Extract the (X, Y) coordinate from the center of the cell holding the provided text.  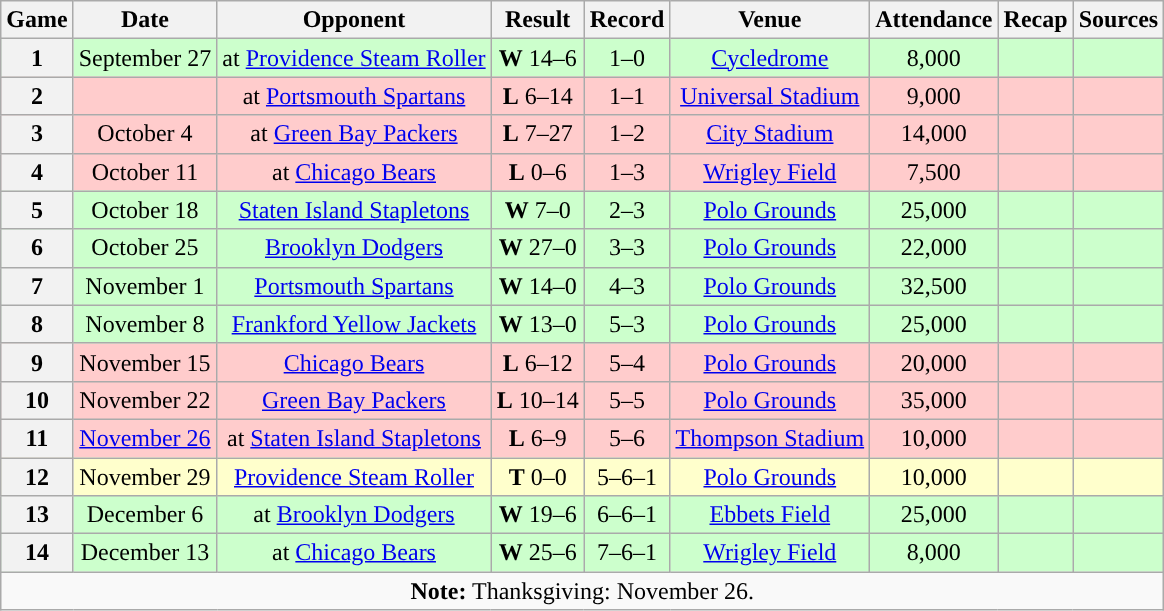
2–3 (627, 210)
12 (37, 477)
1 (37, 58)
Thompson Stadium (770, 438)
Brooklyn Dodgers (354, 248)
Game (37, 20)
Result (538, 20)
at Brooklyn Dodgers (354, 515)
W 14–0 (538, 286)
Portsmouth Spartans (354, 286)
Venue (770, 20)
Ebbets Field (770, 515)
10 (37, 400)
Cycledrome (770, 58)
at Green Bay Packers (354, 134)
October 4 (145, 134)
at Portsmouth Spartans (354, 96)
November 8 (145, 324)
September 27 (145, 58)
1–0 (627, 58)
8 (37, 324)
Providence Steam Roller (354, 477)
Record (627, 20)
7 (37, 286)
5–5 (627, 400)
6–6–1 (627, 515)
December 6 (145, 515)
City Stadium (770, 134)
9 (37, 362)
4–3 (627, 286)
Green Bay Packers (354, 400)
5–6 (627, 438)
November 29 (145, 477)
October 18 (145, 210)
3–3 (627, 248)
35,000 (934, 400)
Date (145, 20)
2 (37, 96)
11 (37, 438)
4 (37, 172)
L 6–14 (538, 96)
L 10–14 (538, 400)
November 15 (145, 362)
November 26 (145, 438)
at Staten Island Stapletons (354, 438)
October 25 (145, 248)
9,000 (934, 96)
Recap (1036, 20)
Note: Thanksgiving: November 26. (582, 591)
32,500 (934, 286)
Sources (1118, 20)
Staten Island Stapletons (354, 210)
22,000 (934, 248)
5–3 (627, 324)
L 6–9 (538, 438)
W 7–0 (538, 210)
November 1 (145, 286)
5–6–1 (627, 477)
W 27–0 (538, 248)
T 0–0 (538, 477)
3 (37, 134)
7–6–1 (627, 553)
Opponent (354, 20)
W 25–6 (538, 553)
5 (37, 210)
L 6–12 (538, 362)
Frankford Yellow Jackets (354, 324)
1–1 (627, 96)
7,500 (934, 172)
W 13–0 (538, 324)
1–3 (627, 172)
14,000 (934, 134)
5–4 (627, 362)
at Providence Steam Roller (354, 58)
13 (37, 515)
W 19–6 (538, 515)
14 (37, 553)
November 22 (145, 400)
1–2 (627, 134)
December 13 (145, 553)
October 11 (145, 172)
6 (37, 248)
L 7–27 (538, 134)
Attendance (934, 20)
W 14–6 (538, 58)
Universal Stadium (770, 96)
L 0–6 (538, 172)
Chicago Bears (354, 362)
20,000 (934, 362)
